Provide the (X, Y) coordinate of the cell's center where the given text is located.  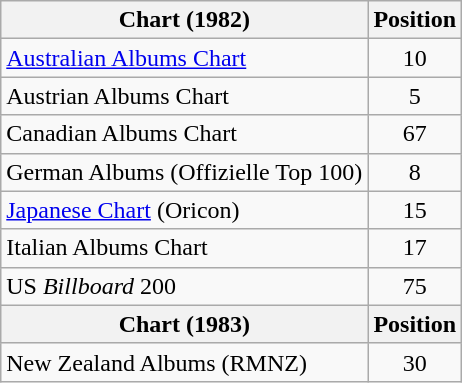
Austrian Albums Chart (184, 96)
75 (415, 286)
15 (415, 210)
Japanese Chart (Oricon) (184, 210)
Chart (1983) (184, 324)
Italian Albums Chart (184, 248)
10 (415, 58)
German Albums (Offizielle Top 100) (184, 172)
30 (415, 362)
67 (415, 134)
17 (415, 248)
New Zealand Albums (RMNZ) (184, 362)
US Billboard 200 (184, 286)
Chart (1982) (184, 20)
Canadian Albums Chart (184, 134)
5 (415, 96)
Australian Albums Chart (184, 58)
8 (415, 172)
